Capture the cell that displays the provided text and extract its [x, y] central coordinate. 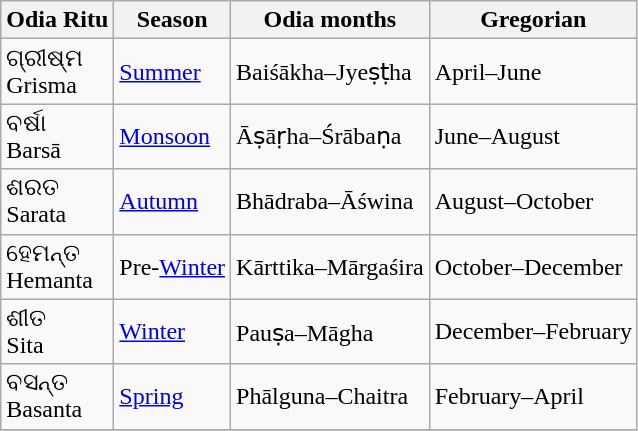
Pre-Winter [172, 266]
Gregorian [533, 20]
Bhādraba–Āświna [330, 202]
Season [172, 20]
December–February [533, 332]
ଶରତSarata [58, 202]
ବସନ୍ତBasanta [58, 396]
February–April [533, 396]
ଶୀତSita [58, 332]
Odia Ritu [58, 20]
Kārttika–Mārgaśira [330, 266]
Odia months [330, 20]
June–August [533, 136]
Pauṣa–Māgha [330, 332]
Monsoon [172, 136]
Āṣāṛha–Śrābaṇa [330, 136]
August–October [533, 202]
Baiśākha–Jyeṣṭha [330, 72]
Summer [172, 72]
ହେମନ୍ତHemanta [58, 266]
ଗ୍ରୀଷ୍ମGrisma [58, 72]
October–December [533, 266]
April–June [533, 72]
ବର୍ଷାBarsā [58, 136]
Winter [172, 332]
Spring [172, 396]
Autumn [172, 202]
Phālguna–Chaitra [330, 396]
